Capture the cell that displays the provided text and extract its (x, y) central coordinate. 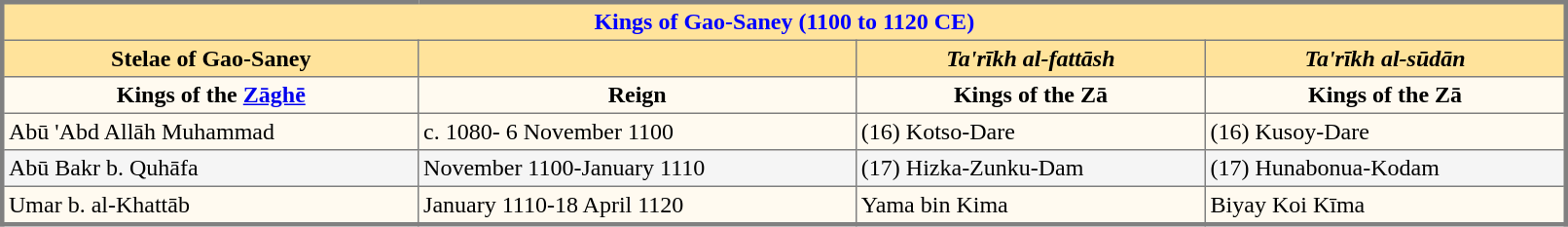
Ta'rīkh al-fattāsh (1032, 58)
Umar b. al-Khattāb (210, 205)
(17) Hunabonua-Kodam (1386, 169)
Biyay Koi Kīma (1386, 205)
(16) Kusoy-Dare (1386, 132)
(16) Kotso-Dare (1032, 132)
c. 1080- 6 November 1100 (638, 132)
(17) Hizka-Zunku-Dam (1032, 169)
Reign (638, 95)
Abū Bakr b. Quhāfa (210, 169)
Yama bin Kima (1032, 205)
Ta'rīkh al-sūdān (1386, 58)
Stelae of Gao-Saney (210, 58)
Kings of Gao-Saney (1100 to 1120 CE) (784, 21)
January 1110-18 April 1120 (638, 205)
Kings of the Zāghē (210, 95)
November 1100-January 1110 (638, 169)
Abū 'Abd Allāh Muhammad (210, 132)
